Capture the cell that displays the provided text and extract its (X, Y) central coordinate. 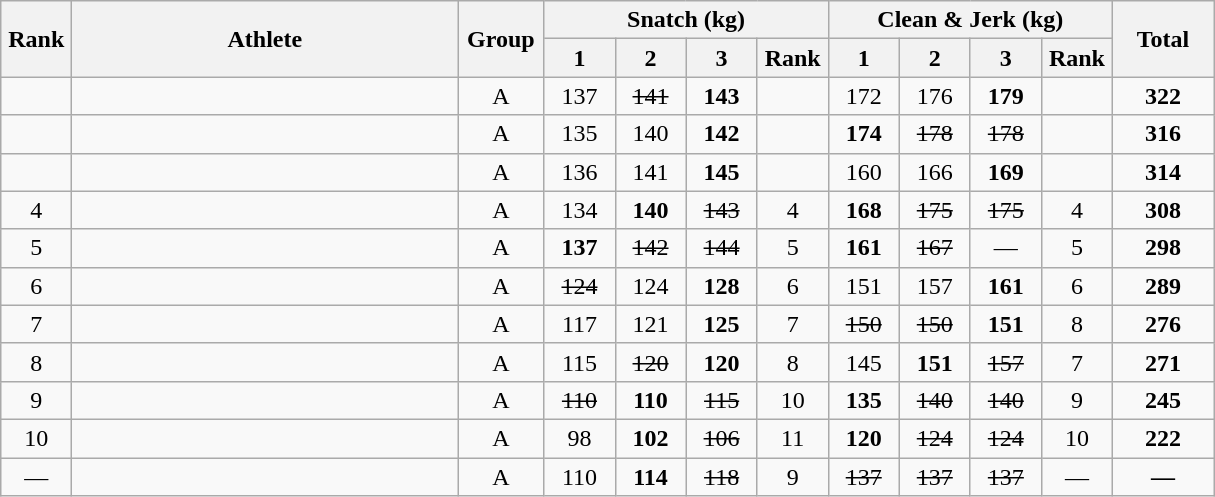
289 (1162, 286)
168 (864, 210)
271 (1162, 362)
167 (934, 248)
176 (934, 96)
298 (1162, 248)
179 (1006, 96)
Athlete (265, 39)
276 (1162, 324)
102 (650, 438)
245 (1162, 400)
Group (501, 39)
166 (934, 172)
125 (722, 324)
Clean & Jerk (kg) (970, 20)
134 (580, 210)
222 (1162, 438)
Total (1162, 39)
316 (1162, 134)
Snatch (kg) (686, 20)
114 (650, 477)
322 (1162, 96)
160 (864, 172)
172 (864, 96)
121 (650, 324)
308 (1162, 210)
98 (580, 438)
106 (722, 438)
117 (580, 324)
136 (580, 172)
144 (722, 248)
128 (722, 286)
118 (722, 477)
11 (792, 438)
174 (864, 134)
314 (1162, 172)
169 (1006, 172)
